Detect which cell encompasses the target text, then output its (x, y) center coordinate. 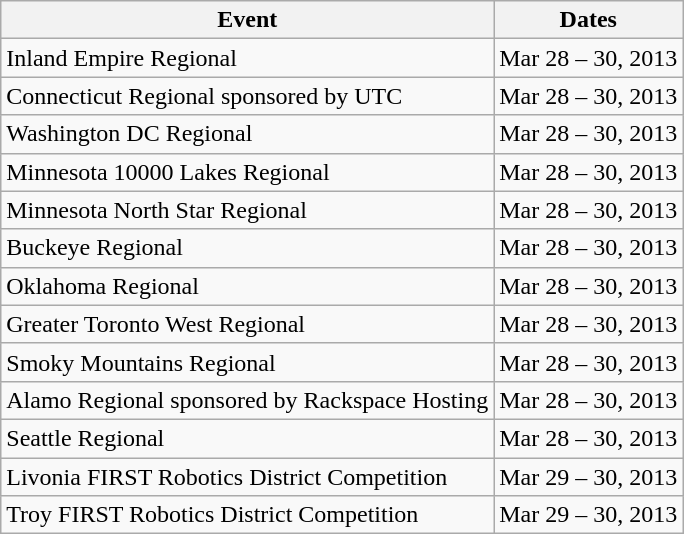
Buckeye Regional (248, 248)
Washington DC Regional (248, 134)
Minnesota 10000 Lakes Regional (248, 172)
Minnesota North Star Regional (248, 210)
Event (248, 20)
Greater Toronto West Regional (248, 324)
Smoky Mountains Regional (248, 362)
Seattle Regional (248, 438)
Livonia FIRST Robotics District Competition (248, 477)
Oklahoma Regional (248, 286)
Dates (588, 20)
Troy FIRST Robotics District Competition (248, 515)
Connecticut Regional sponsored by UTC (248, 96)
Alamo Regional sponsored by Rackspace Hosting (248, 400)
Inland Empire Regional (248, 58)
